Provide the [X, Y] coordinate of the cell's center where the given text is located.  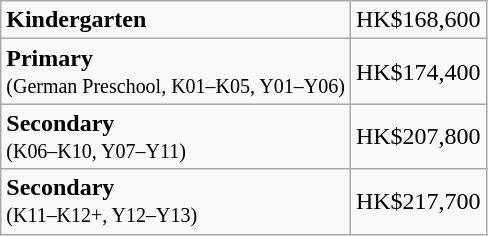
Kindergarten [176, 20]
HK$168,600 [418, 20]
HK$207,800 [418, 136]
Primary(German Preschool, K01–K05, Y01–Y06) [176, 72]
Secondary(K11–K12+, Y12–Y13) [176, 202]
HK$217,700 [418, 202]
HK$174,400 [418, 72]
Secondary(K06–K10, Y07–Y11) [176, 136]
